Identify which cell holds the provided text, then report its [x, y] central coordinate. 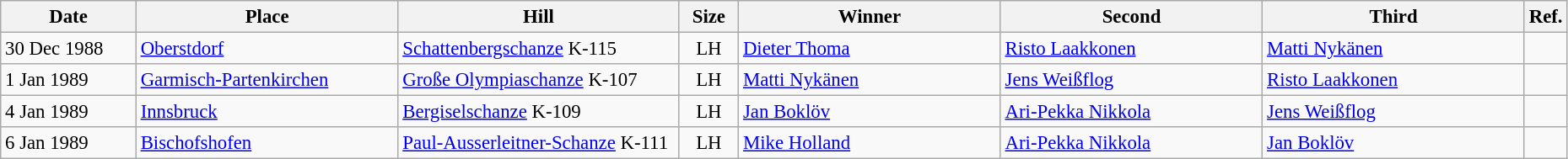
Winner [870, 17]
Date [69, 17]
Bergiselschanze K-109 [538, 112]
Große Olympiaschanze K-107 [538, 80]
Hill [538, 17]
6 Jan 1989 [69, 143]
Size [709, 17]
Oberstdorf [267, 49]
4 Jan 1989 [69, 112]
Place [267, 17]
1 Jan 1989 [69, 80]
Ref. [1545, 17]
Second [1132, 17]
Garmisch-Partenkirchen [267, 80]
Innsbruck [267, 112]
Paul-Ausserleitner-Schanze K-111 [538, 143]
Mike Holland [870, 143]
Bischofshofen [267, 143]
Dieter Thoma [870, 49]
Third [1393, 17]
30 Dec 1988 [69, 49]
Schattenbergschanze K-115 [538, 49]
